Locate the cell with the specified text and output its (x, y) center coordinate. 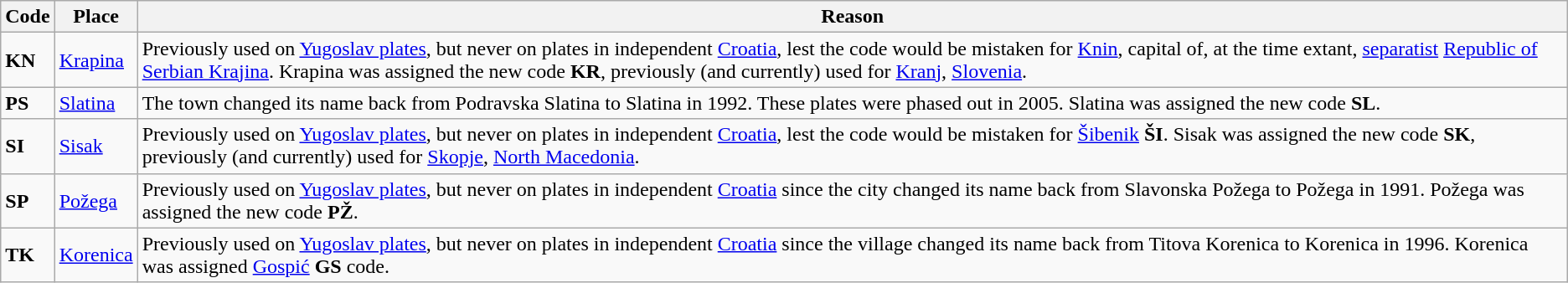
TK (28, 255)
PS (28, 103)
Korenica (95, 255)
Sisak (95, 146)
SP (28, 201)
SI (28, 146)
The town changed its name back from Podravska Slatina to Slatina in 1992. These plates were phased out in 2005. Slatina was assigned the new code SL. (853, 103)
Place (95, 17)
Code (28, 17)
Požega (95, 201)
Slatina (95, 103)
Krapina (95, 60)
Reason (853, 17)
KN (28, 60)
